Locate the cell with the specified text and output its (x, y) center coordinate. 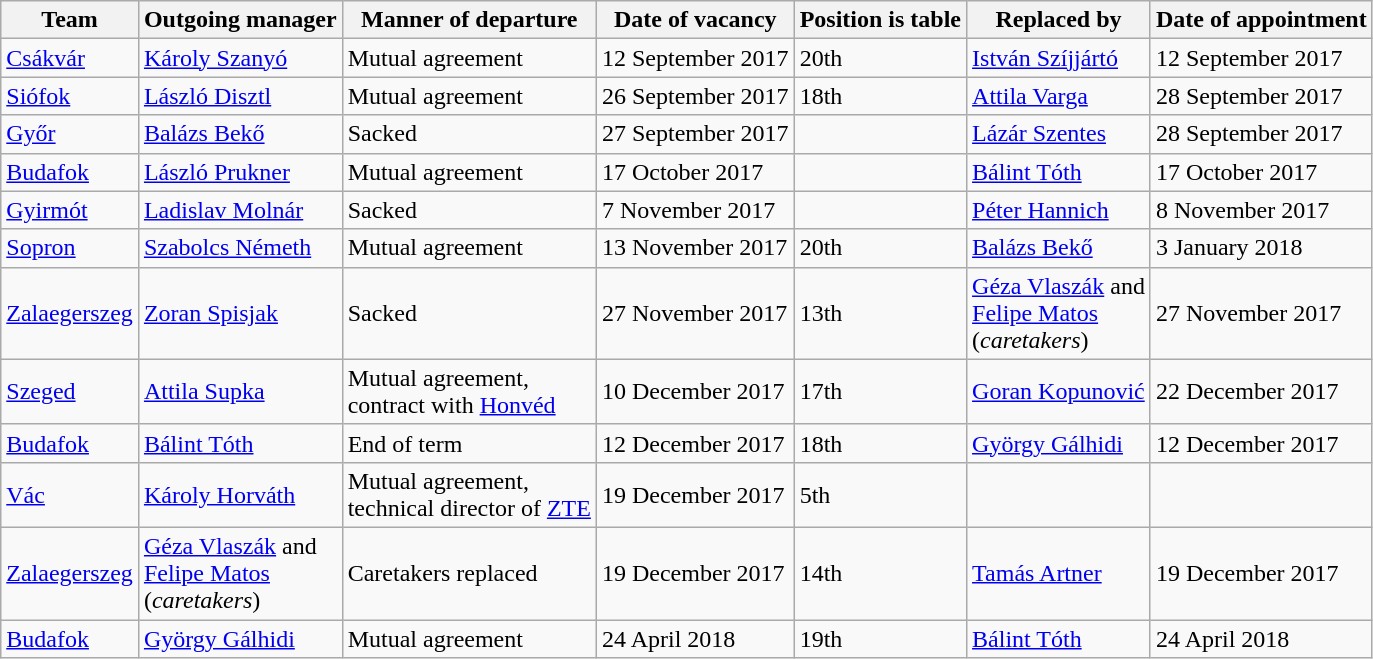
End of term (469, 443)
17th (880, 392)
Mutual agreement,technical director of ZTE (469, 494)
Outgoing manager (240, 20)
13th (880, 313)
Team (70, 20)
László Prukner (240, 172)
3 January 2018 (1261, 248)
Csákvár (70, 58)
22 December 2017 (1261, 392)
Position is table (880, 20)
Lázár Szentes (1059, 134)
Szeged (70, 392)
Gyirmót (70, 210)
27 September 2017 (695, 134)
Attila Supka (240, 392)
26 September 2017 (695, 96)
Date of appointment (1261, 20)
Zoran Spisjak (240, 313)
7 November 2017 (695, 210)
Ladislav Molnár (240, 210)
10 December 2017 (695, 392)
13 November 2017 (695, 248)
Péter Hannich (1059, 210)
Károly Szanyó (240, 58)
Attila Varga (1059, 96)
István Szíjjártó (1059, 58)
László Disztl (240, 96)
14th (880, 573)
Vác (70, 494)
5th (880, 494)
Mutual agreement,contract with Honvéd (469, 392)
Szabolcs Németh (240, 248)
Caretakers replaced (469, 573)
Goran Kopunović (1059, 392)
Sopron (70, 248)
Siófok (70, 96)
19th (880, 639)
8 November 2017 (1261, 210)
Date of vacancy (695, 20)
Károly Horváth (240, 494)
Manner of departure (469, 20)
Tamás Artner (1059, 573)
Replaced by (1059, 20)
Győr (70, 134)
